For the text-containing cell, return its midpoint in [X, Y] coordinate format. 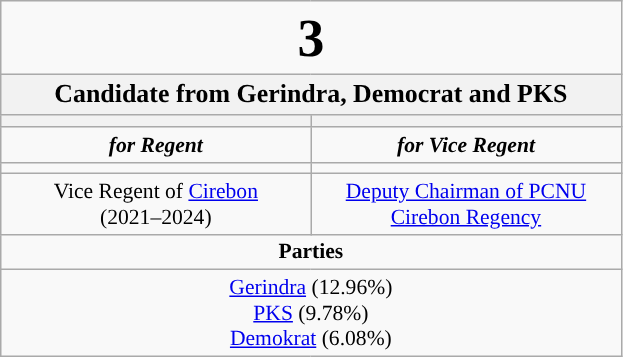
Parties [311, 252]
Candidate from Gerindra, Democrat and PKS [311, 94]
Gerindra (12.96%)PKS (9.78%)Demokrat (6.08%) [311, 314]
Vice Regent of Cirebon(2021–2024) [156, 204]
for Vice Regent [466, 146]
Deputy Chairman of PCNU Cirebon Regency [466, 204]
3 [311, 38]
for Regent [156, 146]
